For the text-containing cell, return its midpoint in [X, Y] coordinate format. 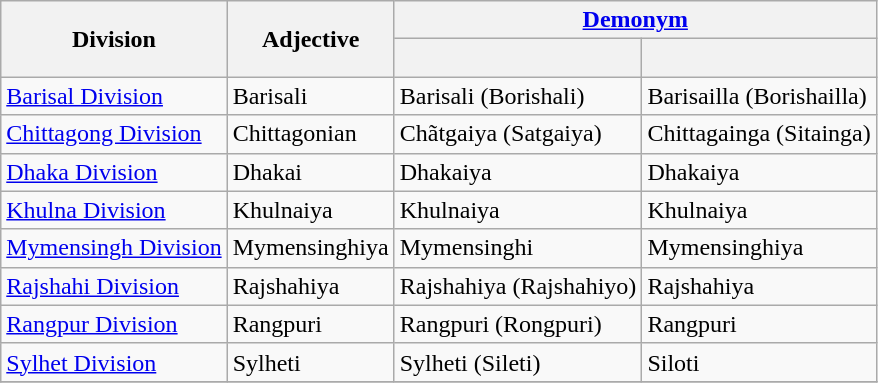
Sylheti (Sileti) [518, 362]
Barisailla (Borishailla) [759, 96]
Chittagainga (Sitainga) [759, 134]
Sylheti [310, 362]
Dhakai [310, 172]
Barisal Division [114, 96]
Demonym [635, 20]
Rangpuri (Rongpuri) [518, 324]
Adjective [310, 39]
Chittagong Division [114, 134]
Mymensinghi [518, 248]
Dhaka Division [114, 172]
Sylhet Division [114, 362]
Siloti [759, 362]
Division [114, 39]
Chittagonian [310, 134]
Chãtgaiya (Satgaiya) [518, 134]
Mymensingh Division [114, 248]
Barisali (Borishali) [518, 96]
Barisali [310, 96]
Rajshahi Division [114, 286]
Rangpur Division [114, 324]
Rajshahiya (Rajshahiyo) [518, 286]
Khulna Division [114, 210]
